Capture the cell that displays the provided text and extract its [x, y] central coordinate. 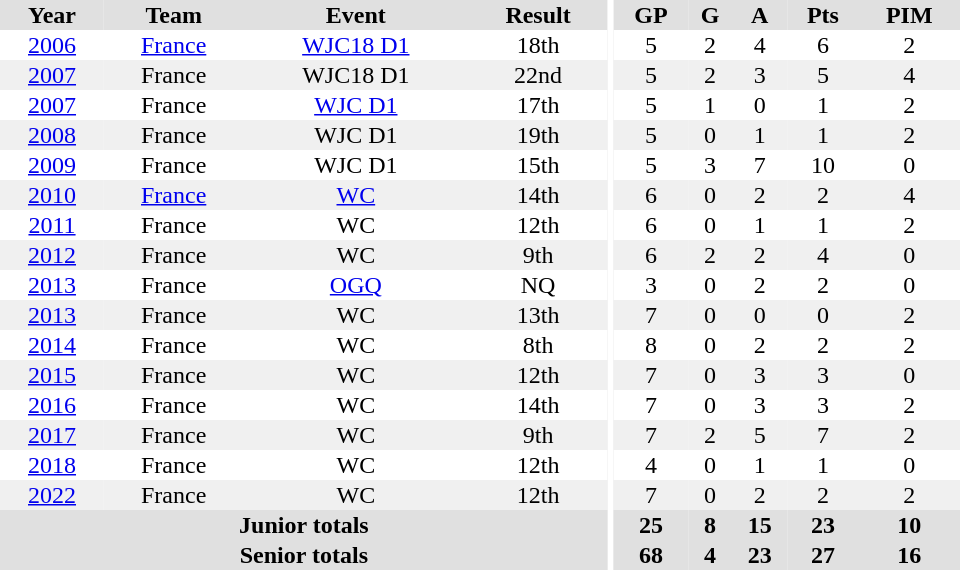
Year [52, 15]
27 [822, 555]
25 [651, 525]
PIM [910, 15]
13th [538, 315]
Pts [822, 15]
Team [174, 15]
Event [356, 15]
2018 [52, 465]
2015 [52, 375]
8th [538, 345]
2011 [52, 225]
2014 [52, 345]
NQ [538, 285]
18th [538, 45]
15 [760, 525]
2022 [52, 495]
OGQ [356, 285]
GP [651, 15]
2017 [52, 435]
G [710, 15]
A [760, 15]
2006 [52, 45]
19th [538, 135]
22nd [538, 75]
15th [538, 165]
2012 [52, 255]
2008 [52, 135]
68 [651, 555]
2010 [52, 195]
Result [538, 15]
16 [910, 555]
2016 [52, 405]
Junior totals [304, 525]
17th [538, 105]
Senior totals [304, 555]
2009 [52, 165]
